Extract the [x, y] coordinate from the center of the cell holding the provided text.  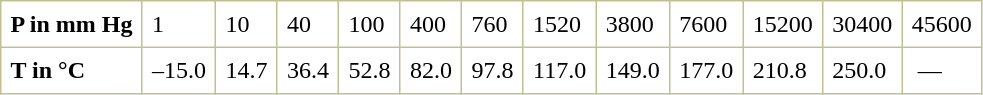
760 [493, 24]
177.0 [706, 70]
149.0 [633, 70]
3800 [633, 24]
10 [247, 24]
97.8 [493, 70]
400 [431, 24]
— [942, 70]
15200 [783, 24]
82.0 [431, 70]
7600 [706, 24]
100 [370, 24]
40 [308, 24]
T in °C [72, 70]
36.4 [308, 70]
117.0 [560, 70]
30400 [862, 24]
P in mm Hg [72, 24]
–15.0 [179, 70]
1 [179, 24]
14.7 [247, 70]
250.0 [862, 70]
45600 [942, 24]
1520 [560, 24]
210.8 [783, 70]
52.8 [370, 70]
